Scan for the cell matching the given text and deliver its (X, Y) coordinate at center. 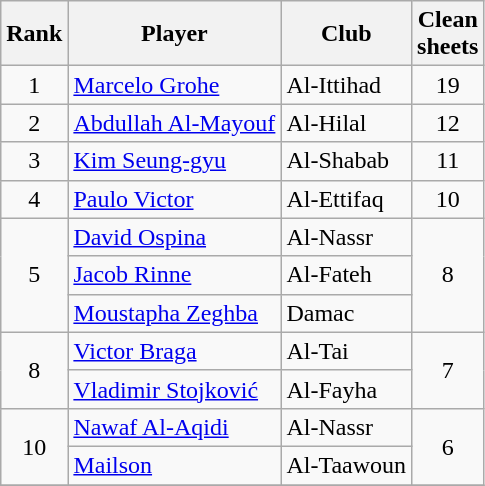
Al-Taawoun (346, 465)
1 (34, 85)
Player (174, 34)
3 (34, 161)
Al-Hilal (346, 123)
Al-Fayha (346, 389)
Cleansheets (448, 34)
Mailson (174, 465)
Moustapha Zeghba (174, 313)
Damac (346, 313)
Jacob Rinne (174, 275)
David Ospina (174, 237)
Al-Ettifaq (346, 199)
Al-Shabab (346, 161)
Al-Tai (346, 351)
Nawaf Al-Aqidi (174, 427)
Al-Fateh (346, 275)
Paulo Victor (174, 199)
4 (34, 199)
6 (448, 446)
5 (34, 275)
Abdullah Al-Mayouf (174, 123)
19 (448, 85)
Rank (34, 34)
Kim Seung-gyu (174, 161)
11 (448, 161)
Club (346, 34)
Vladimir Stojković (174, 389)
Al-Ittihad (346, 85)
Victor Braga (174, 351)
12 (448, 123)
7 (448, 370)
2 (34, 123)
Marcelo Grohe (174, 85)
